Detect which cell encompasses the target text, then output its [x, y] center coordinate. 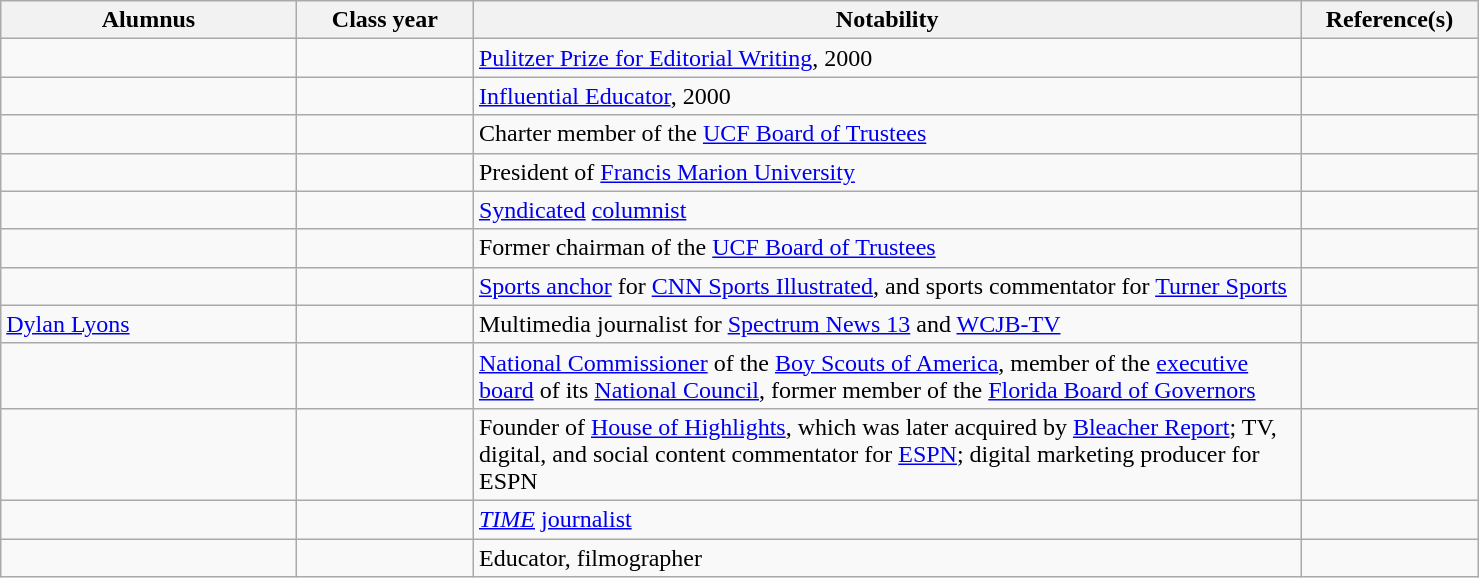
Reference(s) [1390, 20]
Dylan Lyons [148, 324]
Sports anchor for CNN Sports Illustrated, and sports commentator for Turner Sports [886, 286]
Multimedia journalist for Spectrum News 13 and WCJB-TV [886, 324]
Class year [384, 20]
Former chairman of the UCF Board of Trustees [886, 248]
Educator, filmographer [886, 557]
Notability [886, 20]
Alumnus [148, 20]
TIME journalist [886, 519]
President of Francis Marion University [886, 172]
Influential Educator, 2000 [886, 96]
Syndicated columnist [886, 210]
Pulitzer Prize for Editorial Writing, 2000 [886, 58]
Charter member of the UCF Board of Trustees [886, 134]
